Find where the given text appears and provide that cell's center as [X, Y] coordinate. 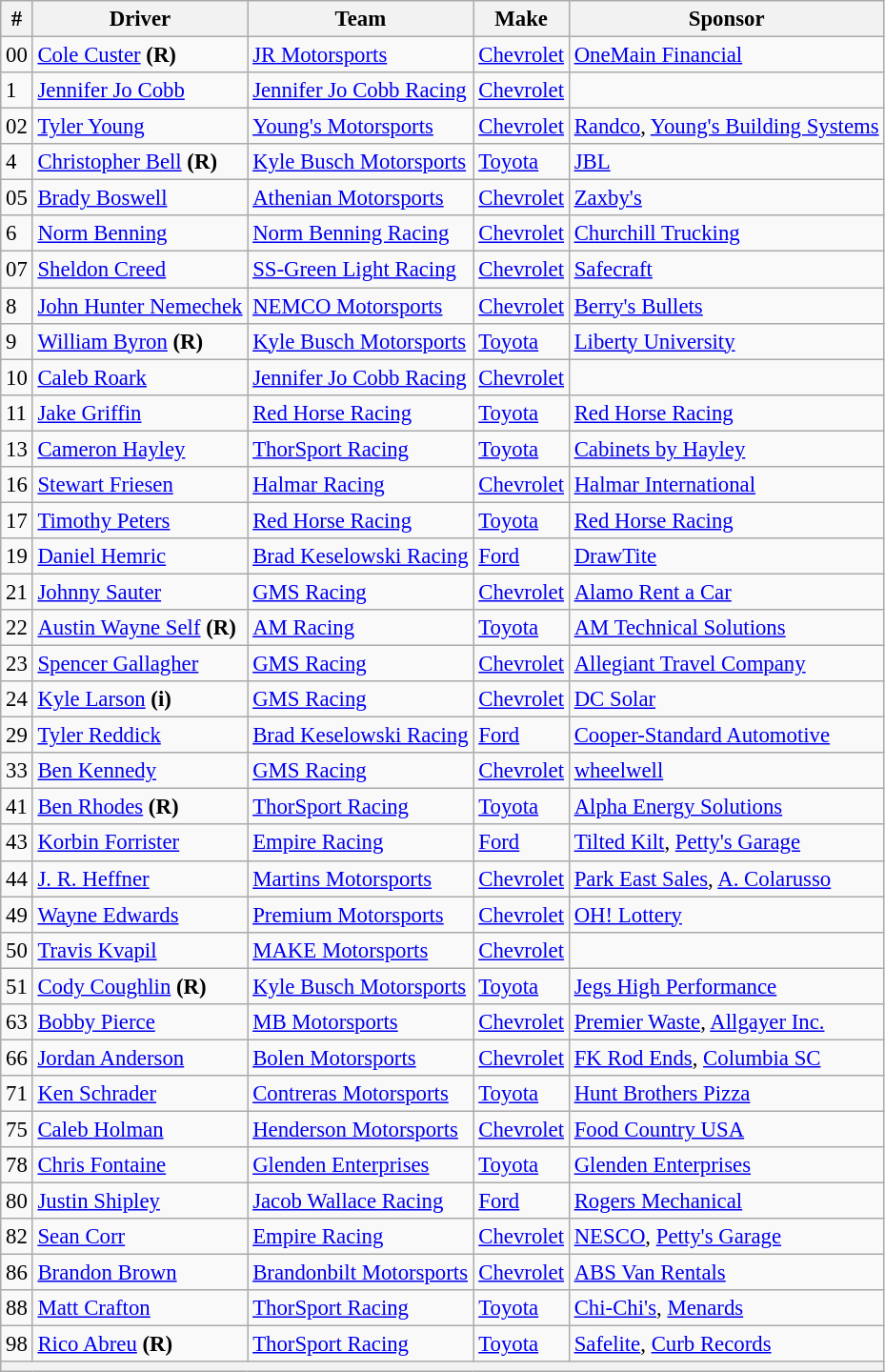
49 [17, 915]
Stewart Friesen [140, 485]
6 [17, 233]
Martins Motorsports [360, 878]
10 [17, 377]
23 [17, 664]
Alamo Rent a Car [726, 592]
78 [17, 1165]
Driver [140, 19]
Tyler Reddick [140, 736]
ABS Van Rentals [726, 1273]
17 [17, 520]
Austin Wayne Self (R) [140, 628]
JR Motorsports [360, 55]
00 [17, 55]
William Byron (R) [140, 341]
80 [17, 1201]
33 [17, 771]
Park East Sales, A. Colarusso [726, 878]
44 [17, 878]
71 [17, 1094]
Young's Motorsports [360, 127]
Churchill Trucking [726, 233]
82 [17, 1237]
Kyle Larson (i) [140, 699]
Caleb Holman [140, 1129]
OH! Lottery [726, 915]
Premium Motorsports [360, 915]
Cameron Hayley [140, 449]
Brandon Brown [140, 1273]
JBL [726, 162]
Cole Custer (R) [140, 55]
Zaxby's [726, 198]
16 [17, 485]
Athenian Motorsports [360, 198]
07 [17, 270]
Christopher Bell (R) [140, 162]
John Hunter Nemechek [140, 306]
1 [17, 91]
SS-Green Light Racing [360, 270]
Ken Schrader [140, 1094]
Rogers Mechanical [726, 1201]
Sean Corr [140, 1237]
Jake Griffin [140, 413]
43 [17, 843]
88 [17, 1308]
Team [360, 19]
Cooper-Standard Automotive [726, 736]
Jordan Anderson [140, 1058]
Food Country USA [726, 1129]
Bolen Motorsports [360, 1058]
Wayne Edwards [140, 915]
Premier Waste, Allgayer Inc. [726, 1022]
Sheldon Creed [140, 270]
Contreras Motorsports [360, 1094]
19 [17, 556]
75 [17, 1129]
Cabinets by Hayley [726, 449]
Chris Fontaine [140, 1165]
AM Racing [360, 628]
Henderson Motorsports [360, 1129]
Make [521, 19]
# [17, 19]
MB Motorsports [360, 1022]
50 [17, 950]
86 [17, 1273]
51 [17, 986]
OneMain Financial [726, 55]
Allegiant Travel Company [726, 664]
Jacob Wallace Racing [360, 1201]
Tilted Kilt, Petty's Garage [726, 843]
Johnny Sauter [140, 592]
Halmar Racing [360, 485]
Spencer Gallagher [140, 664]
29 [17, 736]
Ben Rhodes (R) [140, 807]
Caleb Roark [140, 377]
Hunt Brothers Pizza [726, 1094]
Norm Benning Racing [360, 233]
NESCO, Petty's Garage [726, 1237]
66 [17, 1058]
Cody Coughlin (R) [140, 986]
98 [17, 1344]
4 [17, 162]
24 [17, 699]
8 [17, 306]
AM Technical Solutions [726, 628]
Brandonbilt Motorsports [360, 1273]
DC Solar [726, 699]
Daniel Hemric [140, 556]
Bobby Pierce [140, 1022]
Rico Abreu (R) [140, 1344]
Justin Shipley [140, 1201]
Ben Kennedy [140, 771]
J. R. Heffner [140, 878]
FK Rod Ends, Columbia SC [726, 1058]
9 [17, 341]
Randco, Young's Building Systems [726, 127]
NEMCO Motorsports [360, 306]
Alpha Energy Solutions [726, 807]
41 [17, 807]
11 [17, 413]
MAKE Motorsports [360, 950]
02 [17, 127]
Brady Boswell [140, 198]
Jennifer Jo Cobb [140, 91]
Matt Crafton [140, 1308]
13 [17, 449]
Korbin Forrister [140, 843]
Berry's Bullets [726, 306]
22 [17, 628]
wheelwell [726, 771]
Travis Kvapil [140, 950]
Chi-Chi's, Menards [726, 1308]
Jegs High Performance [726, 986]
Sponsor [726, 19]
Safecraft [726, 270]
Halmar International [726, 485]
05 [17, 198]
63 [17, 1022]
Timothy Peters [140, 520]
DrawTite [726, 556]
Norm Benning [140, 233]
21 [17, 592]
Liberty University [726, 341]
Tyler Young [140, 127]
Safelite, Curb Records [726, 1344]
